Find where the given text appears and provide that cell's center as [X, Y] coordinate. 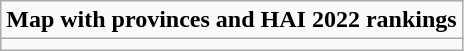
Map with provinces and HAI 2022 rankings [232, 20]
